Search for the cell housing the specified text and yield its [X, Y] center coordinate. 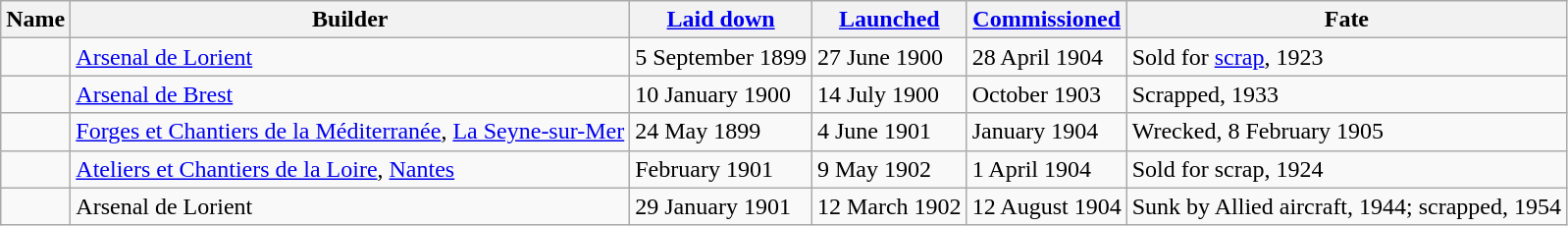
Launched [889, 20]
29 January 1901 [721, 206]
12 August 1904 [1046, 206]
Sold for scrap, 1923 [1346, 57]
1 April 1904 [1046, 169]
October 1903 [1046, 94]
February 1901 [721, 169]
January 1904 [1046, 132]
Name [35, 20]
5 September 1899 [721, 57]
4 June 1901 [889, 132]
24 May 1899 [721, 132]
Commissioned [1046, 20]
Ateliers et Chantiers de la Loire, Nantes [350, 169]
12 March 1902 [889, 206]
Laid down [721, 20]
28 April 1904 [1046, 57]
Wrecked, 8 February 1905 [1346, 132]
Forges et Chantiers de la Méditerranée, La Seyne-sur-Mer [350, 132]
14 July 1900 [889, 94]
Builder [350, 20]
Scrapped, 1933 [1346, 94]
Arsenal de Brest [350, 94]
9 May 1902 [889, 169]
Sunk by Allied aircraft, 1944; scrapped, 1954 [1346, 206]
27 June 1900 [889, 57]
10 January 1900 [721, 94]
Fate [1346, 20]
Sold for scrap, 1924 [1346, 169]
